Scan for the cell matching the given text and deliver its (x, y) coordinate at center. 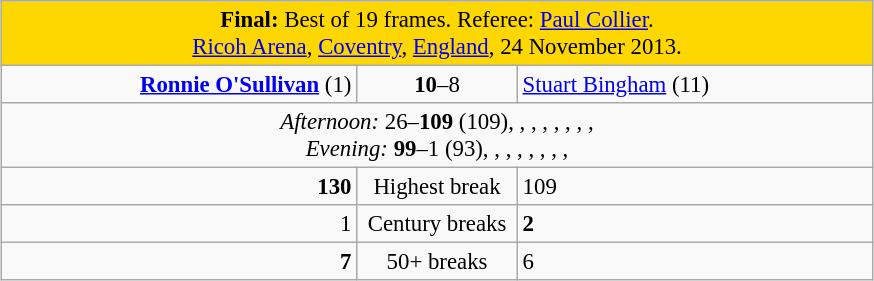
Highest break (438, 187)
Afternoon: 26–109 (109), , , , , , , , Evening: 99–1 (93), , , , , , , , (437, 136)
Stuart Bingham (11) (695, 85)
50+ breaks (438, 262)
109 (695, 187)
6 (695, 262)
130 (179, 187)
Ronnie O'Sullivan (1) (179, 85)
7 (179, 262)
Final: Best of 19 frames. Referee: Paul Collier.Ricoh Arena, Coventry, England, 24 November 2013. (437, 34)
2 (695, 224)
10–8 (438, 85)
Century breaks (438, 224)
1 (179, 224)
